Detect which cell encompasses the target text, then output its (x, y) center coordinate. 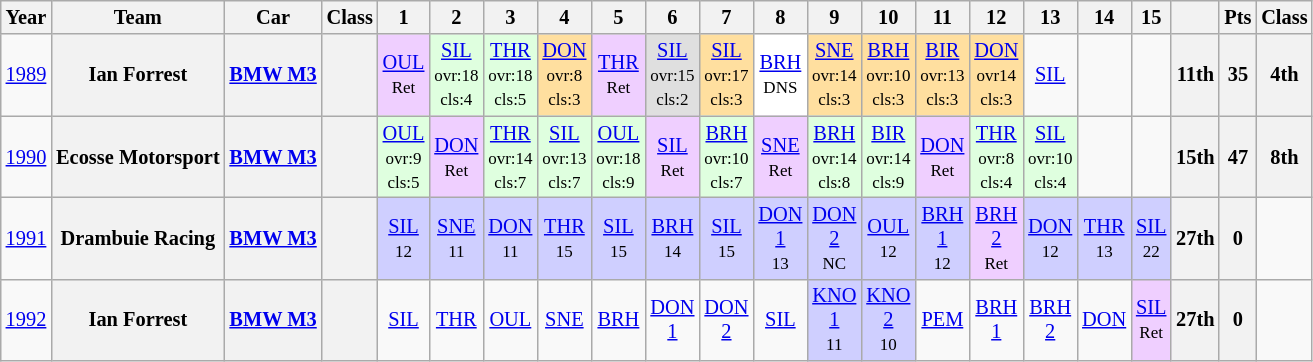
4 (564, 17)
THR15 (564, 238)
DON2NC (834, 238)
SNEovr:14cls:3 (834, 75)
Year (26, 17)
BRHDNS (780, 75)
SIL12 (404, 238)
DON2 (726, 320)
DON1 (672, 320)
THRovr:14cls:7 (510, 157)
BRH14 (672, 238)
Car (274, 17)
OUL12 (888, 238)
BRH2Ret (996, 238)
DONovr14cls:3 (996, 75)
2 (456, 17)
BRHovr:10cls:7 (726, 157)
KNO210 (888, 320)
9 (834, 17)
BIRovr:14cls:9 (888, 157)
8 (780, 17)
SNE (564, 320)
5 (618, 17)
OULovr:9cls:5 (404, 157)
SILovr:10cls:4 (1050, 157)
1991 (26, 238)
THRovr:8cls:4 (996, 157)
47 (1238, 157)
BRHovr:14cls:8 (834, 157)
Team (138, 17)
THRRet (618, 75)
OUL (510, 320)
OULRet (404, 75)
Pts (1238, 17)
THRovr:18cls:5 (510, 75)
15 (1151, 17)
SIL22 (1151, 238)
1989 (26, 75)
3 (510, 17)
BRH (618, 320)
1990 (26, 157)
SILovr:15cls:2 (672, 75)
THR13 (1104, 238)
DON11 (510, 238)
BRHovr:10cls:3 (888, 75)
PEM (942, 320)
6 (672, 17)
BRH112 (942, 238)
DON113 (780, 238)
OULovr:18cls:9 (618, 157)
8th (1284, 157)
11 (942, 17)
1 (404, 17)
DON (1104, 320)
BIRovr:13cls:3 (942, 75)
7 (726, 17)
SNERet (780, 157)
SILovr:13cls:7 (564, 157)
Drambuie Racing (138, 238)
SILovr:18cls:4 (456, 75)
10 (888, 17)
35 (1238, 75)
BRH2 (1050, 320)
13 (1050, 17)
DONovr:8cls:3 (564, 75)
DON12 (1050, 238)
KNO111 (834, 320)
1992 (26, 320)
11th (1195, 75)
SILovr:17cls:3 (726, 75)
THR (456, 320)
12 (996, 17)
14 (1104, 17)
15th (1195, 157)
BRH1 (996, 320)
4th (1284, 75)
Ecosse Motorsport (138, 157)
SNE11 (456, 238)
